Output the (x, y) coordinate of the center of the cell containing the given text.  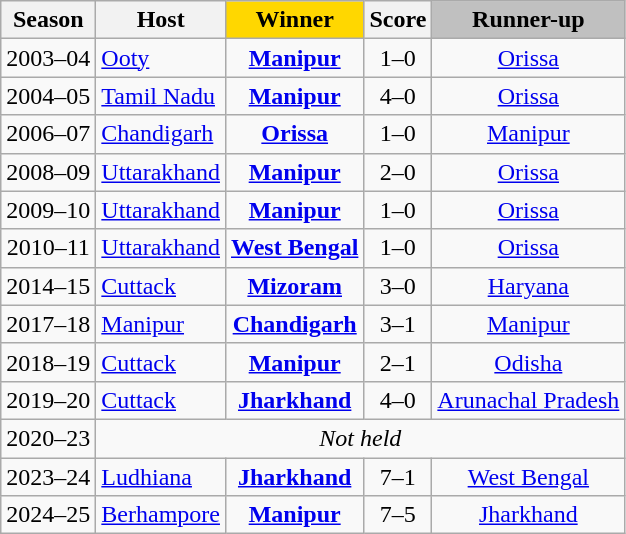
2024–25 (48, 515)
7–5 (398, 515)
Not held (360, 438)
Score (398, 20)
2023–24 (48, 477)
2006–07 (48, 134)
2017–18 (48, 324)
2018–19 (48, 362)
Season (48, 20)
3–1 (398, 324)
Haryana (528, 286)
2–1 (398, 362)
7–1 (398, 477)
Odisha (528, 362)
Ooty (161, 58)
Berhampore (161, 515)
2004–05 (48, 96)
2009–10 (48, 210)
2–0 (398, 172)
2019–20 (48, 400)
2020–23 (48, 438)
2014–15 (48, 286)
Ludhiana (161, 477)
Mizoram (294, 286)
2008–09 (48, 172)
Winner (294, 20)
2010–11 (48, 248)
Runner-up (528, 20)
Tamil Nadu (161, 96)
2003–04 (48, 58)
Host (161, 20)
Arunachal Pradesh (528, 400)
3–0 (398, 286)
